Return [X, Y] of the center of cell containing provided text 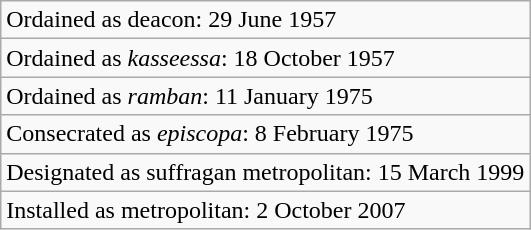
Designated as suffragan metropolitan: 15 March 1999 [266, 172]
Consecrated as episcopa: 8 February 1975 [266, 134]
Ordained as ramban: 11 January 1975 [266, 96]
Ordained as kasseessa: 18 October 1957 [266, 58]
Installed as metropolitan: 2 October 2007 [266, 210]
Ordained as deacon: 29 June 1957 [266, 20]
